Output the [x, y] coordinate of the center of the cell containing the given text.  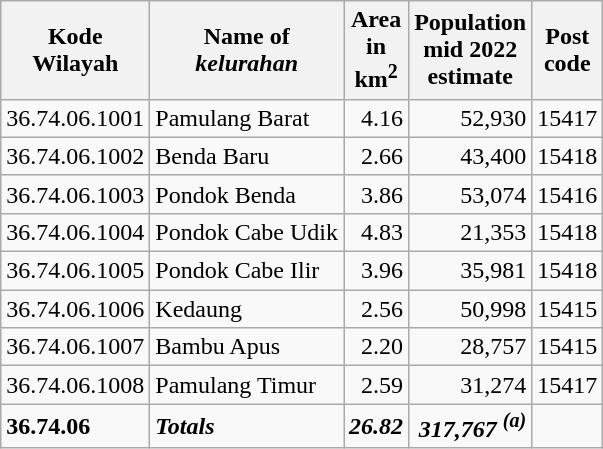
2.56 [376, 309]
Kedaung [247, 309]
Postcode [568, 50]
28,757 [470, 347]
36.74.06.1002 [76, 156]
2.20 [376, 347]
53,074 [470, 194]
50,998 [470, 309]
43,400 [470, 156]
36.74.06.1008 [76, 385]
Pondok Cabe Udik [247, 232]
3.86 [376, 194]
36.74.06.1007 [76, 347]
Bambu Apus [247, 347]
2.59 [376, 385]
26.82 [376, 426]
Pamulang Timur [247, 385]
Area in km2 [376, 50]
Name of kelurahan [247, 50]
36.74.06.1001 [76, 118]
21,353 [470, 232]
Pondok Cabe Ilir [247, 271]
Benda Baru [247, 156]
36.74.06.1006 [76, 309]
Populationmid 2022estimate [470, 50]
Totals [247, 426]
35,981 [470, 271]
2.66 [376, 156]
3.96 [376, 271]
36.74.06.1004 [76, 232]
36.74.06.1003 [76, 194]
4.16 [376, 118]
Kode Wilayah [76, 50]
Pamulang Barat [247, 118]
36.74.06.1005 [76, 271]
52,930 [470, 118]
36.74.06 [76, 426]
31,274 [470, 385]
Pondok Benda [247, 194]
15416 [568, 194]
4.83 [376, 232]
317,767 (a) [470, 426]
